Determine the (X, Y) coordinate at the center of the cell enclosing the given text.  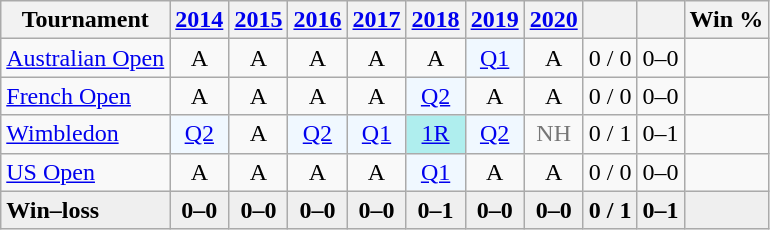
2019 (494, 20)
US Open (86, 172)
2014 (200, 20)
2016 (318, 20)
2015 (258, 20)
Wimbledon (86, 134)
2020 (554, 20)
French Open (86, 96)
2017 (376, 20)
1R (436, 134)
Win–loss (86, 210)
Australian Open (86, 58)
Win % (726, 20)
NH (554, 134)
2018 (436, 20)
Tournament (86, 20)
